From the cell containing the given text, extract its center point as [X, Y] coordinate. 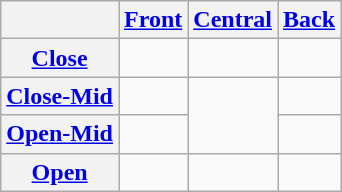
Central [233, 20]
Close-Mid [60, 96]
Open [60, 172]
Front [152, 20]
Close [60, 58]
Open-Mid [60, 134]
Back [310, 20]
